Return the [X, Y] coordinate for the center point of the cell that contains the specified text.  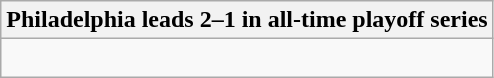
Philadelphia leads 2–1 in all-time playoff series [247, 20]
